Scan for the cell matching the given text and deliver its [x, y] coordinate at center. 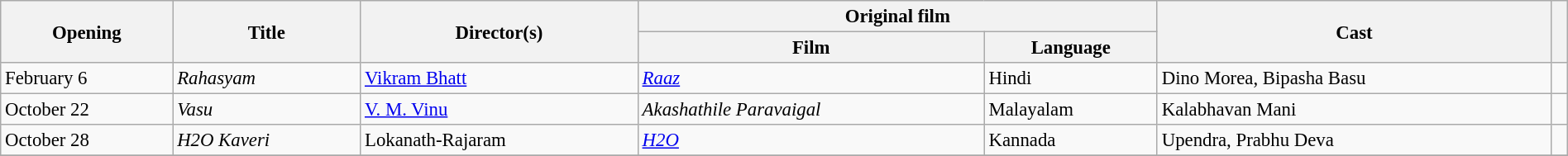
Rahasyam [266, 78]
Upendra, Prabhu Deva [1354, 140]
Kannada [1070, 140]
Raaz [810, 78]
October 22 [87, 110]
H2O Kaveri [266, 140]
Kalabhavan Mani [1354, 110]
Director(s) [500, 31]
October 28 [87, 140]
Original film [897, 17]
Malayalam [1070, 110]
Hindi [1070, 78]
Vikram Bhatt [500, 78]
February 6 [87, 78]
H2O [810, 140]
Language [1070, 48]
Film [810, 48]
Cast [1354, 31]
V. M. Vinu [500, 110]
Opening [87, 31]
Title [266, 31]
Dino Morea, Bipasha Basu [1354, 78]
Lokanath-Rajaram [500, 140]
Akashathile Paravaigal [810, 110]
Vasu [266, 110]
